Capture the cell that displays the provided text and extract its [x, y] central coordinate. 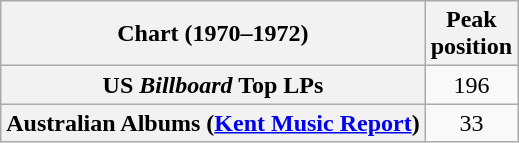
Australian Albums (Kent Music Report) [213, 123]
196 [471, 85]
Chart (1970–1972) [213, 34]
US Billboard Top LPs [213, 85]
Peakposition [471, 34]
33 [471, 123]
